Identify which cell holds the provided text, then report its [X, Y] central coordinate. 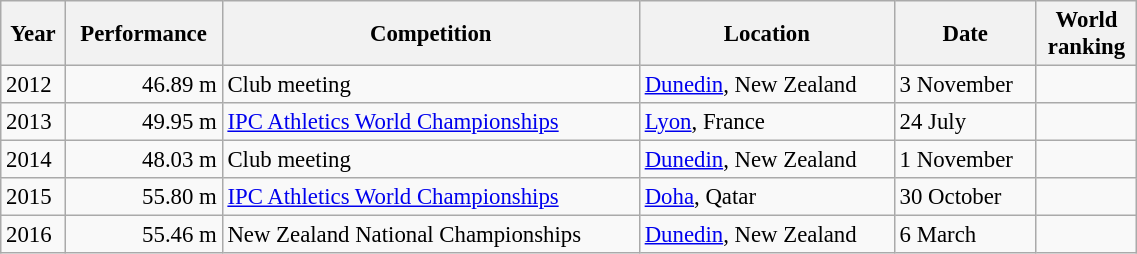
Date [965, 34]
3 November [965, 85]
Lyon, France [766, 122]
48.03 m [144, 160]
2014 [33, 160]
Location [766, 34]
Performance [144, 34]
Competition [430, 34]
55.46 m [144, 235]
Doha, Qatar [766, 197]
30 October [965, 197]
24 July [965, 122]
2012 [33, 85]
Year [33, 34]
Worldranking [1086, 34]
2013 [33, 122]
55.80 m [144, 197]
6 March [965, 235]
2015 [33, 197]
1 November [965, 160]
2016 [33, 235]
New Zealand National Championships [430, 235]
46.89 m [144, 85]
49.95 m [144, 122]
